Extract the [X, Y] coordinate from the center of the cell holding the provided text.  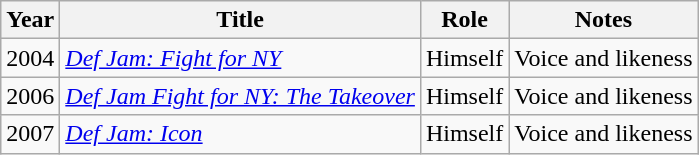
Def Jam: Icon [240, 134]
2006 [30, 96]
2007 [30, 134]
Notes [604, 20]
Def Jam: Fight for NY [240, 58]
Role [464, 20]
2004 [30, 58]
Title [240, 20]
Def Jam Fight for NY: The Takeover [240, 96]
Year [30, 20]
